Detect which cell encompasses the target text, then output its (X, Y) center coordinate. 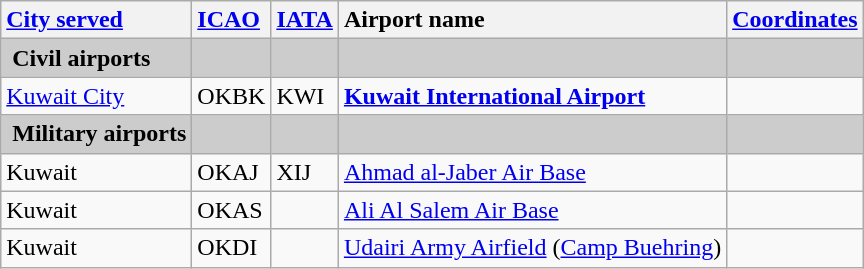
Ali Al Salem Air Base (532, 210)
Military airports (96, 134)
XIJ (305, 172)
Ahmad al-Jaber Air Base (532, 172)
OKAJ (232, 172)
City served (96, 20)
KWI (305, 96)
Kuwait International Airport (532, 96)
OKAS (232, 210)
OKDI (232, 248)
Kuwait City (96, 96)
Coordinates (795, 20)
Civil airports (96, 58)
ICAO (232, 20)
Udairi Army Airfield (Camp Buehring) (532, 248)
OKBK (232, 96)
Airport name (532, 20)
IATA (305, 20)
